For the text-containing cell, return its midpoint in (X, Y) coordinate format. 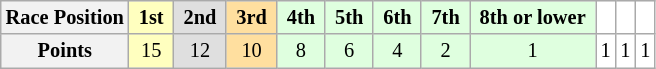
6 (349, 51)
12 (200, 51)
3rd (251, 17)
Race Position (65, 17)
4 (397, 51)
4th (301, 17)
5th (349, 17)
2 (445, 51)
15 (152, 51)
1st (152, 17)
10 (251, 51)
7th (445, 17)
8 (301, 51)
8th or lower (533, 17)
Points (65, 51)
6th (397, 17)
2nd (200, 17)
